Provide the (X, Y) coordinate of the cell's center where the given text is located.  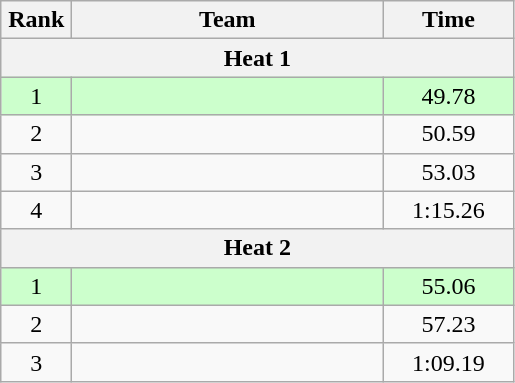
57.23 (448, 324)
1:09.19 (448, 362)
49.78 (448, 96)
Team (228, 20)
55.06 (448, 286)
Rank (36, 20)
53.03 (448, 172)
50.59 (448, 134)
4 (36, 210)
Time (448, 20)
Heat 2 (258, 248)
Heat 1 (258, 58)
1:15.26 (448, 210)
